Output the [x, y] coordinate of the center of the cell containing the given text.  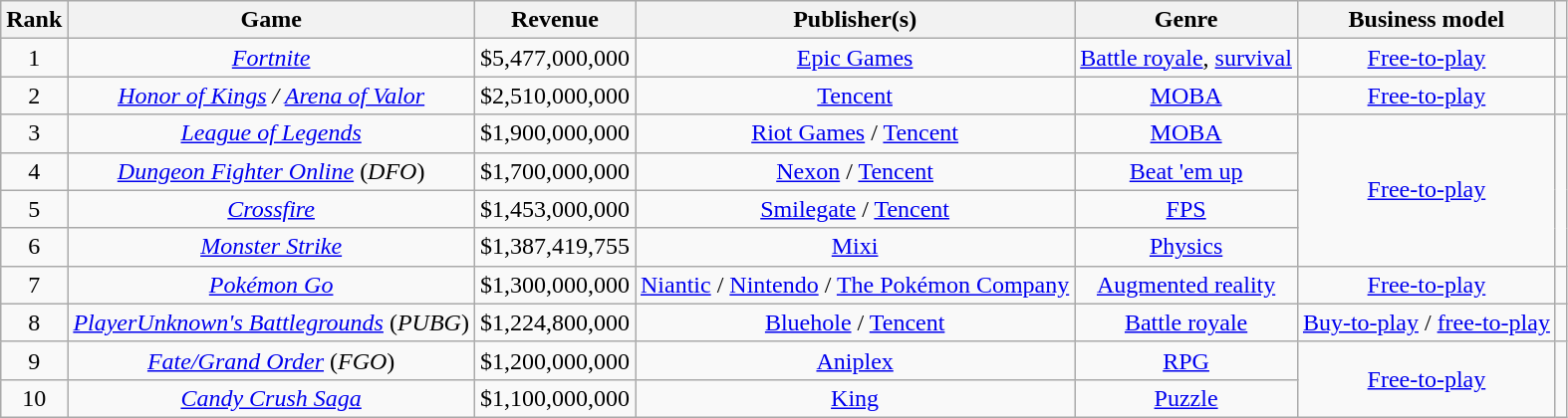
Fortnite [271, 58]
Puzzle [1186, 398]
Genre [1186, 20]
$1,453,000,000 [554, 209]
Pokémon Go [271, 285]
Revenue [554, 20]
Riot Games / Tencent [855, 133]
Mixi [855, 247]
$2,510,000,000 [554, 96]
7 [34, 285]
Candy Crush Saga [271, 398]
10 [34, 398]
League of Legends [271, 133]
$1,100,000,000 [554, 398]
5 [34, 209]
Bluehole / Tencent [855, 322]
Battle royale [1186, 322]
Buy-to-play / free-to-play [1427, 322]
6 [34, 247]
$1,700,000,000 [554, 171]
Dungeon Fighter Online (DFO) [271, 171]
King [855, 398]
$1,224,800,000 [554, 322]
Monster Strike [271, 247]
Game [271, 20]
$1,300,000,000 [554, 285]
Epic Games [855, 58]
9 [34, 360]
$1,900,000,000 [554, 133]
4 [34, 171]
PlayerUnknown's Battlegrounds (PUBG) [271, 322]
$1,387,419,755 [554, 247]
Smilegate / Tencent [855, 209]
Publisher(s) [855, 20]
Fate/Grand Order (FGO) [271, 360]
Crossfire [271, 209]
Niantic / Nintendo / The Pokémon Company [855, 285]
Business model [1427, 20]
$1,200,000,000 [554, 360]
$5,477,000,000 [554, 58]
Battle royale, survival [1186, 58]
Nexon / Tencent [855, 171]
Augmented reality [1186, 285]
2 [34, 96]
Physics [1186, 247]
Tencent [855, 96]
Rank [34, 20]
Honor of Kings / Arena of Valor [271, 96]
1 [34, 58]
Beat 'em up [1186, 171]
8 [34, 322]
Aniplex [855, 360]
RPG [1186, 360]
FPS [1186, 209]
3 [34, 133]
